Extract the (X, Y) coordinate from the center of the cell holding the provided text.  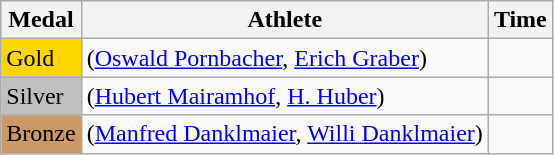
Time (520, 20)
(Hubert Mairamhof, H. Huber) (284, 96)
Gold (41, 58)
(Manfred Danklmaier, Willi Danklmaier) (284, 134)
Medal (41, 20)
Silver (41, 96)
Bronze (41, 134)
Athlete (284, 20)
(Oswald Pornbacher, Erich Graber) (284, 58)
